Return the [x, y] coordinate for the center point of the cell that contains the specified text.  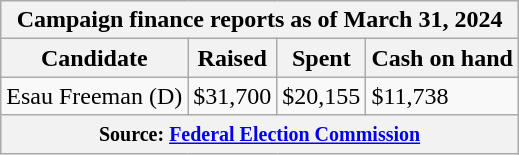
$11,738 [442, 96]
Esau Freeman (D) [94, 96]
$20,155 [322, 96]
Source: Federal Election Commission [260, 134]
Spent [322, 58]
$31,700 [232, 96]
Raised [232, 58]
Cash on hand [442, 58]
Candidate [94, 58]
Campaign finance reports as of March 31, 2024 [260, 20]
